Identify which cell holds the provided text, then report its [x, y] central coordinate. 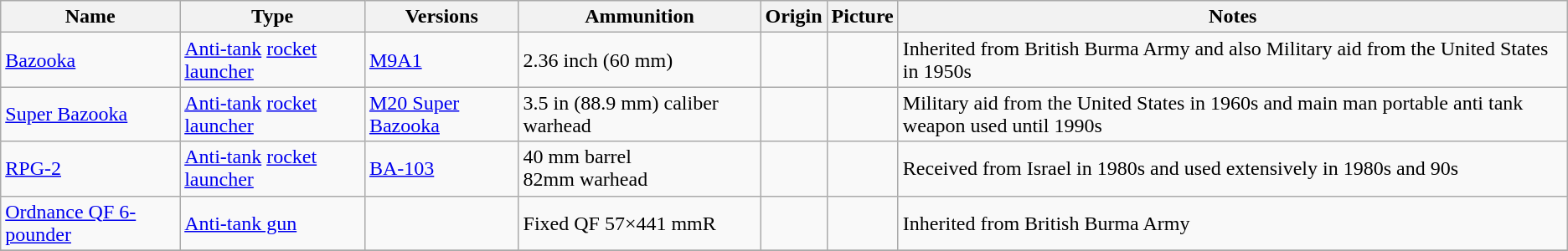
Name [90, 17]
Received from Israel in 1980s and used extensively in 1980s and 90s [1233, 169]
Military aid from the United States in 1960s and main man portable anti tank weapon used until 1990s [1233, 114]
40 mm barrel82mm warhead [640, 169]
RPG-2 [90, 169]
Ordnance QF 6-pounder [90, 223]
2.36 inch (60 mm) [640, 60]
Inherited from British Burma Army [1233, 223]
Ammunition [640, 17]
Super Bazooka [90, 114]
Versions [441, 17]
BA-103 [441, 169]
M9A1 [441, 60]
M20 Super Bazooka [441, 114]
Picture [863, 17]
Inherited from British Burma Army and also Military aid from the United States in 1950s [1233, 60]
Origin [794, 17]
3.5 in (88.9 mm) caliber warhead [640, 114]
Bazooka [90, 60]
Type [273, 17]
Fixed QF 57×441 mmR [640, 223]
Notes [1233, 17]
Anti-tank gun [273, 223]
